Detect which cell encompasses the target text, then output its (X, Y) center coordinate. 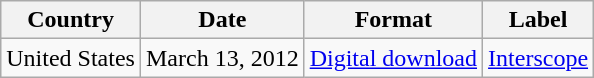
Label (538, 20)
United States (71, 58)
Format (393, 20)
Date (222, 20)
March 13, 2012 (222, 58)
Interscope (538, 58)
Country (71, 20)
Digital download (393, 58)
